Output the [X, Y] coordinate of the center of the cell containing the given text.  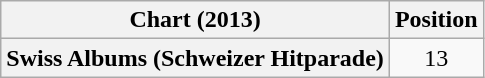
Chart (2013) [196, 20]
13 [436, 58]
Swiss Albums (Schweizer Hitparade) [196, 58]
Position [436, 20]
